Scan for the cell matching the given text and deliver its (x, y) coordinate at center. 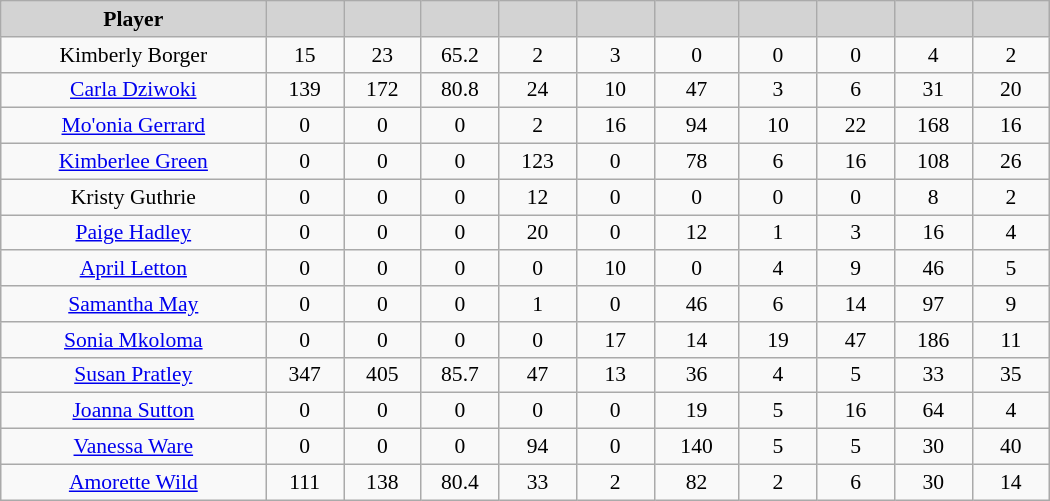
78 (696, 162)
168 (933, 126)
35 (1011, 375)
17 (615, 340)
108 (933, 162)
Amorette Wild (134, 482)
Susan Pratley (134, 375)
23 (383, 55)
Player (134, 19)
Kimberly Borger (134, 55)
65.2 (460, 55)
80.4 (460, 482)
138 (383, 482)
8 (933, 197)
97 (933, 304)
Sonia Mkoloma (134, 340)
82 (696, 482)
26 (1011, 162)
Vanessa Ware (134, 447)
April Letton (134, 269)
64 (933, 411)
Kristy Guthrie (134, 197)
123 (538, 162)
139 (305, 90)
347 (305, 375)
Kimberlee Green (134, 162)
11 (1011, 340)
80.8 (460, 90)
Joanna Sutton (134, 411)
172 (383, 90)
111 (305, 482)
140 (696, 447)
405 (383, 375)
40 (1011, 447)
Paige Hadley (134, 233)
31 (933, 90)
36 (696, 375)
85.7 (460, 375)
15 (305, 55)
22 (856, 126)
186 (933, 340)
Carla Dziwoki (134, 90)
Samantha May (134, 304)
13 (615, 375)
Mo'onia Gerrard (134, 126)
24 (538, 90)
